Capture the cell that displays the provided text and extract its [x, y] central coordinate. 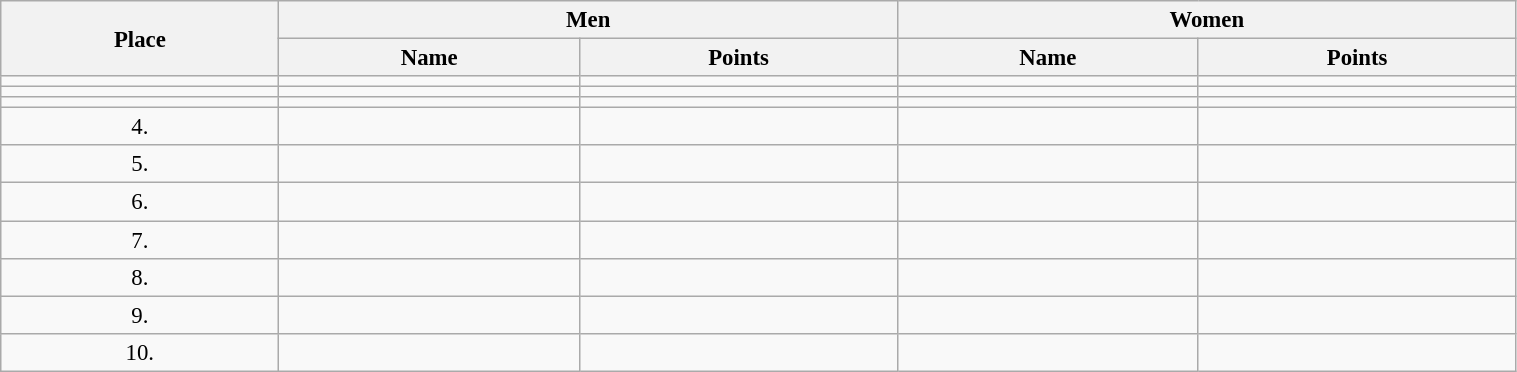
4. [140, 127]
6. [140, 202]
Women [1206, 20]
9. [140, 315]
Place [140, 38]
5. [140, 165]
10. [140, 352]
8. [140, 277]
7. [140, 240]
Men [588, 20]
